Extract the [X, Y] coordinate from the center of the cell holding the provided text.  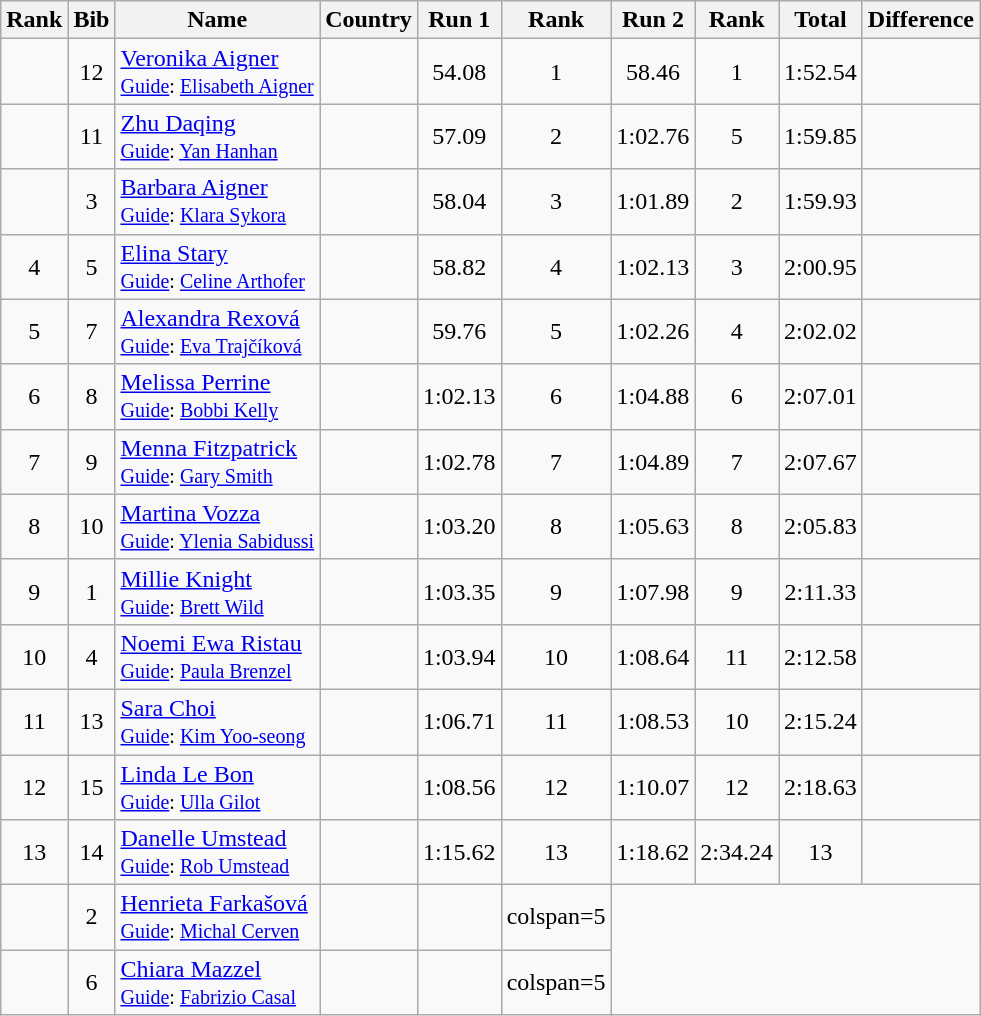
2:18.63 [821, 786]
1:03.35 [459, 592]
Elina StaryGuide: Celine Arthofer [218, 266]
1:02.78 [459, 462]
1:08.53 [653, 722]
Country [369, 20]
1:03.20 [459, 526]
1:08.56 [459, 786]
2:07.01 [821, 396]
1:02.76 [653, 136]
1:10.07 [653, 786]
Chiara MazzelGuide: Fabrizio Casal [218, 982]
Danelle UmsteadGuide: Rob Umstead [218, 852]
Zhu DaqingGuide: Yan Hanhan [218, 136]
2:00.95 [821, 266]
15 [92, 786]
58.46 [653, 72]
1:01.89 [653, 202]
2:34.24 [737, 852]
1:18.62 [653, 852]
Veronika AignerGuide: Elisabeth Aigner [218, 72]
2:12.58 [821, 656]
1:06.71 [459, 722]
54.08 [459, 72]
57.09 [459, 136]
Bib [92, 20]
2:15.24 [821, 722]
Henrieta FarkašováGuide: Michal Cerven [218, 918]
1:04.89 [653, 462]
Difference [920, 20]
58.82 [459, 266]
1:15.62 [459, 852]
2:05.83 [821, 526]
Millie KnightGuide: Brett Wild [218, 592]
2:11.33 [821, 592]
Alexandra RexováGuide: Eva Trajčíková [218, 332]
1:08.64 [653, 656]
58.04 [459, 202]
Name [218, 20]
Total [821, 20]
Martina VozzaGuide: Ylenia Sabidussi [218, 526]
2:02.02 [821, 332]
1:59.93 [821, 202]
Barbara AignerGuide: Klara Sykora [218, 202]
Menna FitzpatrickGuide: Gary Smith [218, 462]
59.76 [459, 332]
2:07.67 [821, 462]
Run 1 [459, 20]
14 [92, 852]
1:59.85 [821, 136]
Noemi Ewa RistauGuide: Paula Brenzel [218, 656]
Melissa PerrineGuide: Bobbi Kelly [218, 396]
1:03.94 [459, 656]
1:05.63 [653, 526]
Sara ChoiGuide: Kim Yoo-seong [218, 722]
Run 2 [653, 20]
1:52.54 [821, 72]
1:02.26 [653, 332]
Linda Le BonGuide: Ulla Gilot [218, 786]
1:07.98 [653, 592]
1:04.88 [653, 396]
